Output the [x, y] coordinate of the center of the cell containing the given text.  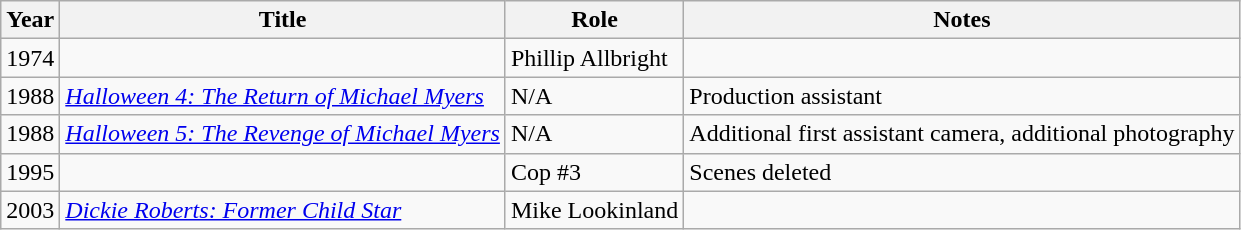
Phillip Allbright [594, 58]
1974 [30, 58]
Role [594, 20]
Halloween 5: The Revenge of Michael Myers [283, 134]
Additional first assistant camera, additional photography [962, 134]
Year [30, 20]
Title [283, 20]
Notes [962, 20]
Cop #3 [594, 172]
Production assistant [962, 96]
Scenes deleted [962, 172]
Dickie Roberts: Former Child Star [283, 210]
2003 [30, 210]
Mike Lookinland [594, 210]
Halloween 4: The Return of Michael Myers [283, 96]
1995 [30, 172]
